Capture the cell that displays the provided text and extract its (x, y) central coordinate. 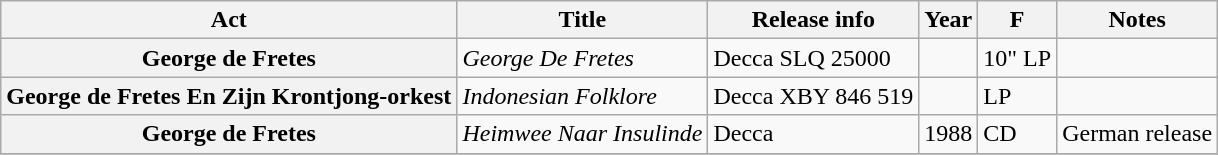
George De Fretes (582, 58)
Indonesian Folklore (582, 96)
1988 (948, 134)
Title (582, 20)
CD (1018, 134)
Decca (814, 134)
Release info (814, 20)
German release (1138, 134)
Act (229, 20)
Heimwee Naar Insulinde (582, 134)
LP (1018, 96)
10" LP (1018, 58)
George de Fretes En Zijn Krontjong-orkest (229, 96)
Decca SLQ 25000 (814, 58)
F (1018, 20)
Decca XBY 846 519 (814, 96)
Year (948, 20)
Notes (1138, 20)
